Return (x, y) of the center of cell containing provided text 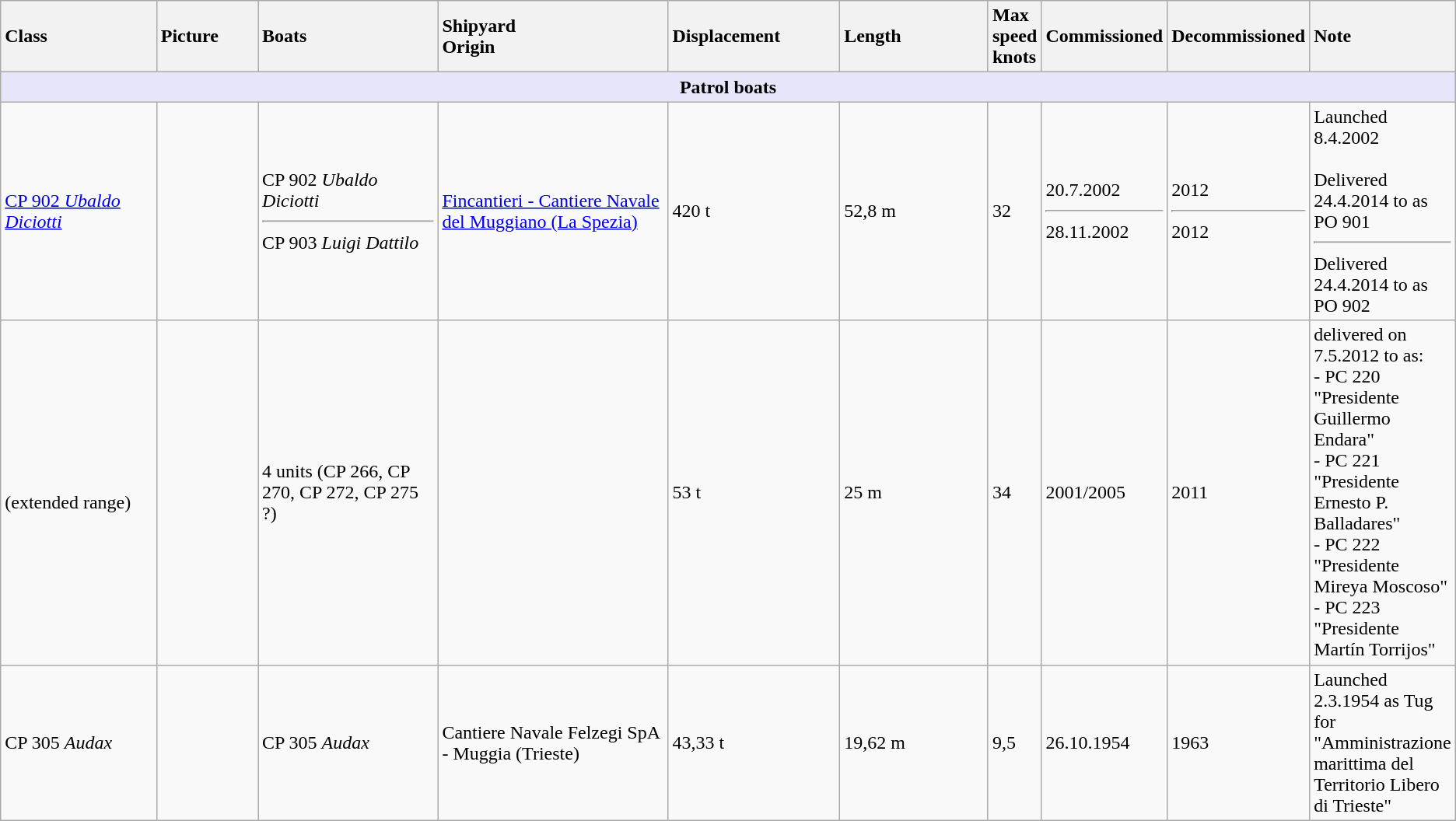
Length (915, 37)
Boats (348, 37)
CP 902 Ubaldo Diciotti (79, 211)
2001/2005 (1104, 493)
Commissioned (1104, 37)
Decommissioned (1238, 37)
9,5 (1014, 742)
52,8 m (915, 211)
Patrol boats (728, 87)
2011 (1238, 493)
20.7.200228.11.2002 (1104, 211)
53 t (754, 493)
25 m (915, 493)
Displacement (754, 37)
26.10.1954 (1104, 742)
4 units (CP 266, CP 270, CP 272, CP 275 ?) (348, 493)
Picture (207, 37)
34 (1014, 493)
Fincantieri - Cantiere Navale del Muggiano (La Spezia) (553, 211)
Launched 8.4.2002Delivered 24.4.2014 to as PO 901Delivered 24.4.2014 to as PO 902 (1383, 211)
CP 902 Ubaldo DiciottiCP 903 Luigi Dattilo (348, 211)
32 (1014, 211)
43,33 t (754, 742)
Maxspeedknots (1014, 37)
Note (1383, 37)
20122012 (1238, 211)
(extended range) (79, 493)
420 t (754, 211)
19,62 m (915, 742)
1963 (1238, 742)
ShipyardOrigin (553, 37)
Cantiere Navale Felzegi SpA - Muggia (Trieste) (553, 742)
Launched 2.3.1954 as Tug for "Amministrazione marittima del Territorio Libero di Trieste" (1383, 742)
Class (79, 37)
